Scan for the cell matching the given text and deliver its [x, y] coordinate at center. 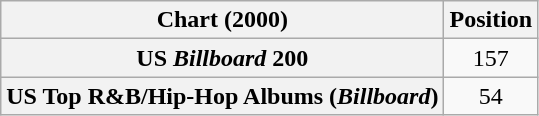
Chart (2000) [222, 20]
54 [491, 96]
US Top R&B/Hip-Hop Albums (Billboard) [222, 96]
Position [491, 20]
157 [491, 58]
US Billboard 200 [222, 58]
